Extract the [X, Y] coordinate from the center of the cell holding the provided text.  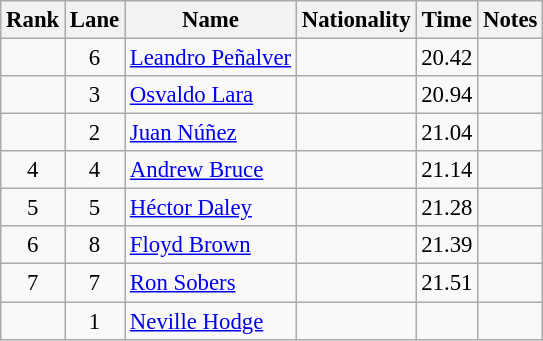
Rank [33, 20]
2 [95, 133]
Nationality [356, 20]
Notes [510, 20]
Time [447, 20]
21.39 [447, 245]
21.51 [447, 283]
Ron Sobers [211, 283]
Lane [95, 20]
8 [95, 245]
20.94 [447, 95]
20.42 [447, 58]
Floyd Brown [211, 245]
Héctor Daley [211, 208]
Andrew Bruce [211, 170]
Leandro Peñalver [211, 58]
1 [95, 321]
Name [211, 20]
3 [95, 95]
Neville Hodge [211, 321]
21.14 [447, 170]
21.04 [447, 133]
21.28 [447, 208]
Osvaldo Lara [211, 95]
Juan Núñez [211, 133]
